For the text-containing cell, return its midpoint in (X, Y) coordinate format. 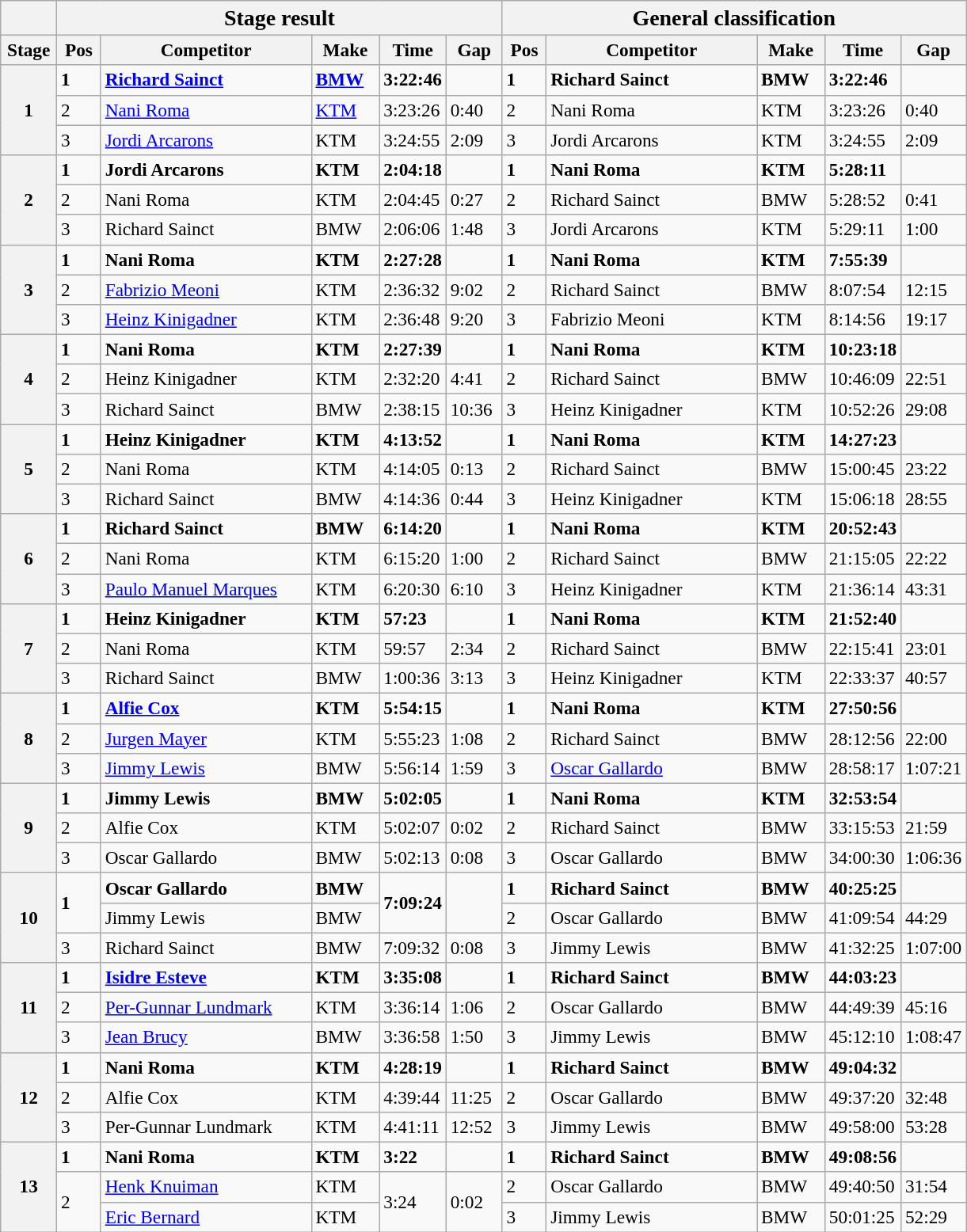
0:41 (934, 200)
32:53:54 (862, 798)
33:15:53 (862, 827)
10 (29, 917)
Isidre Esteve (206, 977)
7:09:24 (413, 903)
3:36:58 (413, 1037)
1:07:21 (934, 768)
1:06:36 (934, 857)
4:39:44 (413, 1097)
5:28:11 (862, 169)
Stage result (280, 17)
9:20 (474, 319)
12 (29, 1097)
1:08:47 (934, 1037)
2:32:20 (413, 379)
9:02 (474, 289)
10:46:09 (862, 379)
22:15:41 (862, 648)
7 (29, 648)
45:16 (934, 1007)
21:52:40 (862, 618)
44:49:39 (862, 1007)
10:36 (474, 409)
3:22 (413, 1157)
49:04:32 (862, 1067)
Stage (29, 50)
6:14:20 (413, 529)
0:27 (474, 200)
Eric Bernard (206, 1217)
3:13 (474, 678)
3:36:14 (413, 1007)
12:52 (474, 1127)
28:58:17 (862, 768)
22:51 (934, 379)
53:28 (934, 1127)
41:09:54 (862, 918)
2:04:45 (413, 200)
2:36:32 (413, 289)
5:02:13 (413, 857)
41:32:25 (862, 947)
8:14:56 (862, 319)
1:48 (474, 230)
21:36:14 (862, 588)
27:50:56 (862, 708)
5:28:52 (862, 200)
6:10 (474, 588)
Paulo Manuel Marques (206, 588)
5:54:15 (413, 708)
28:55 (934, 499)
10:23:18 (862, 349)
57:23 (413, 618)
14:27:23 (862, 439)
50:01:25 (862, 1217)
49:40:50 (862, 1187)
4:41:11 (413, 1127)
23:22 (934, 469)
5:56:14 (413, 768)
21:15:05 (862, 558)
28:12:56 (862, 738)
0:13 (474, 469)
3:35:08 (413, 977)
7:55:39 (862, 260)
2:34 (474, 648)
6 (29, 559)
22:22 (934, 558)
4:41 (474, 379)
13 (29, 1186)
5:29:11 (862, 230)
15:06:18 (862, 499)
40:25:25 (862, 888)
3:24 (413, 1202)
1:08 (474, 738)
Henk Knuiman (206, 1187)
19:17 (934, 319)
4:13:52 (413, 439)
Jean Brucy (206, 1037)
52:29 (934, 1217)
23:01 (934, 648)
6:15:20 (413, 558)
8 (29, 738)
6:20:30 (413, 588)
29:08 (934, 409)
40:57 (934, 678)
4 (29, 378)
49:08:56 (862, 1157)
1:50 (474, 1037)
1:59 (474, 768)
31:54 (934, 1187)
1:07:00 (934, 947)
11:25 (474, 1097)
2:27:28 (413, 260)
12:15 (934, 289)
49:37:20 (862, 1097)
5 (29, 469)
2:36:48 (413, 319)
49:58:00 (862, 1127)
Jurgen Mayer (206, 738)
5:02:05 (413, 798)
2:38:15 (413, 409)
11 (29, 1007)
7:09:32 (413, 947)
44:29 (934, 918)
10:52:26 (862, 409)
0:44 (474, 499)
59:57 (413, 648)
4:14:36 (413, 499)
22:00 (934, 738)
9 (29, 828)
20:52:43 (862, 529)
5:55:23 (413, 738)
8:07:54 (862, 289)
43:31 (934, 588)
General classification (733, 17)
22:33:37 (862, 678)
32:48 (934, 1097)
2:04:18 (413, 169)
4:14:05 (413, 469)
1:06 (474, 1007)
45:12:10 (862, 1037)
34:00:30 (862, 857)
44:03:23 (862, 977)
5:02:07 (413, 827)
15:00:45 (862, 469)
21:59 (934, 827)
2:06:06 (413, 230)
2:27:39 (413, 349)
4:28:19 (413, 1067)
1:00:36 (413, 678)
